Search for the cell housing the specified text and yield its [X, Y] center coordinate. 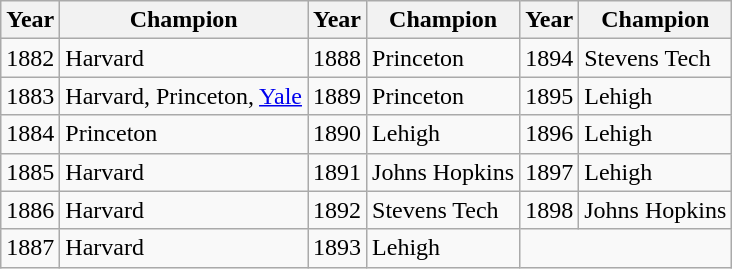
1894 [550, 58]
1895 [550, 96]
1890 [338, 134]
1885 [30, 172]
1896 [550, 134]
1882 [30, 58]
1897 [550, 172]
1887 [30, 248]
1889 [338, 96]
1883 [30, 96]
1886 [30, 210]
1888 [338, 58]
1893 [338, 248]
1884 [30, 134]
1892 [338, 210]
1898 [550, 210]
Harvard, Princeton, Yale [184, 96]
1891 [338, 172]
